Search for the cell housing the specified text and yield its [x, y] center coordinate. 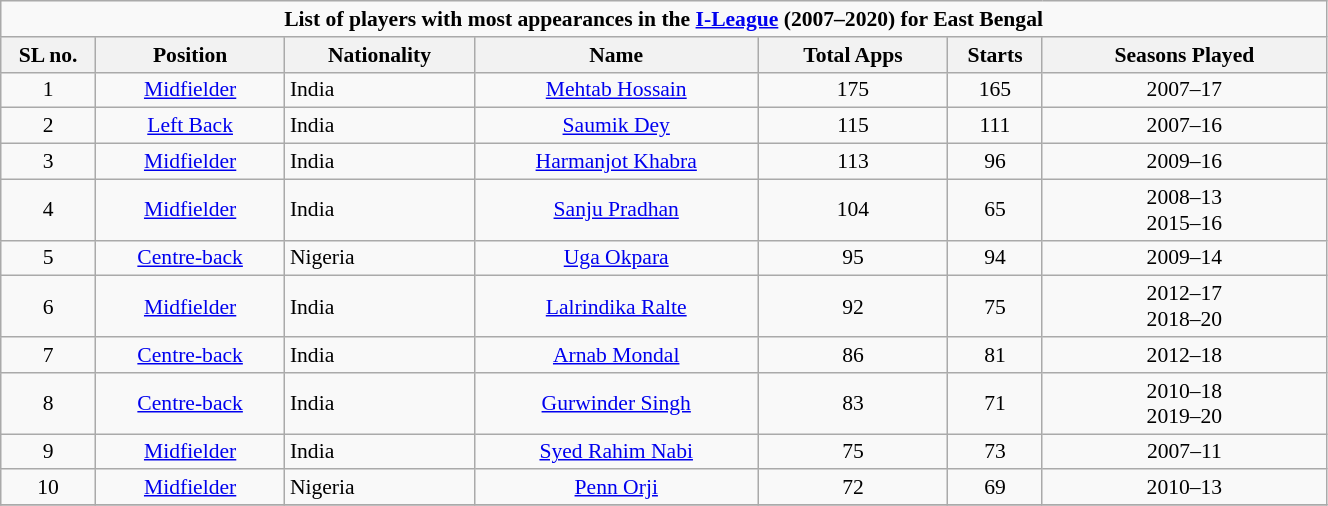
7 [48, 355]
2009–14 [1184, 258]
2 [48, 126]
4 [48, 210]
111 [996, 126]
83 [852, 404]
5 [48, 258]
69 [996, 488]
Seasons Played [1184, 55]
104 [852, 210]
115 [852, 126]
Saumik Dey [616, 126]
92 [852, 306]
96 [996, 162]
Mehtab Hossain [616, 90]
Arnab Mondal [616, 355]
Left Back [190, 126]
2009–16 [1184, 162]
Uga Okpara [616, 258]
6 [48, 306]
81 [996, 355]
List of players with most appearances in the I-League (2007–2020) for East Bengal [664, 19]
Penn Orji [616, 488]
Position [190, 55]
72 [852, 488]
2007–16 [1184, 126]
Sanju Pradhan [616, 210]
Syed Rahim Nabi [616, 452]
71 [996, 404]
Nationality [380, 55]
65 [996, 210]
1 [48, 90]
95 [852, 258]
10 [48, 488]
Gurwinder Singh [616, 404]
2008–132015–16 [1184, 210]
Starts [996, 55]
86 [852, 355]
Harmanjot Khabra [616, 162]
94 [996, 258]
165 [996, 90]
113 [852, 162]
Total Apps [852, 55]
73 [996, 452]
2007–17 [1184, 90]
Lalrindika Ralte [616, 306]
8 [48, 404]
2012–172018–20 [1184, 306]
2012–18 [1184, 355]
Name [616, 55]
SL no. [48, 55]
9 [48, 452]
3 [48, 162]
2010–13 [1184, 488]
2007–11 [1184, 452]
2010–182019–20 [1184, 404]
175 [852, 90]
